Identify which cell holds the provided text, then report its (X, Y) central coordinate. 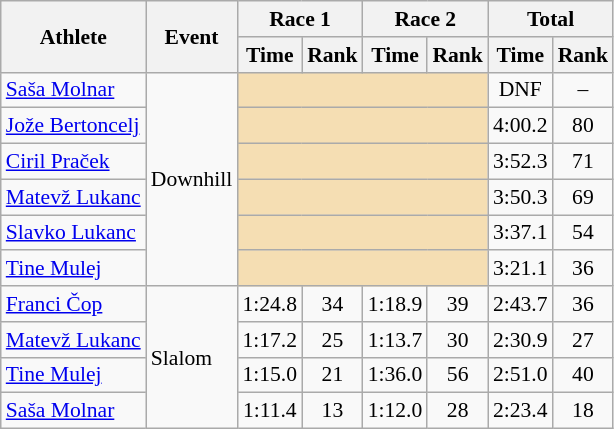
Total (550, 19)
30 (458, 340)
Jože Bertoncelj (74, 126)
3:52.3 (520, 162)
1:11.4 (270, 411)
Franci Čop (74, 304)
4:00.2 (520, 126)
Race 1 (300, 19)
25 (332, 340)
– (584, 90)
69 (584, 197)
34 (332, 304)
2:43.7 (520, 304)
2:51.0 (520, 375)
Event (192, 36)
40 (584, 375)
2:30.9 (520, 340)
DNF (520, 90)
2:23.4 (520, 411)
1:15.0 (270, 375)
1:17.2 (270, 340)
71 (584, 162)
28 (458, 411)
Race 2 (426, 19)
Slavko Lukanc (74, 233)
1:24.8 (270, 304)
3:21.1 (520, 269)
Downhill (192, 179)
54 (584, 233)
3:37.1 (520, 233)
1:13.7 (396, 340)
18 (584, 411)
Ciril Praček (74, 162)
27 (584, 340)
21 (332, 375)
80 (584, 126)
3:50.3 (520, 197)
Athlete (74, 36)
Slalom (192, 357)
1:18.9 (396, 304)
39 (458, 304)
1:12.0 (396, 411)
1:36.0 (396, 375)
56 (458, 375)
13 (332, 411)
